For the text-containing cell, return its midpoint in [X, Y] coordinate format. 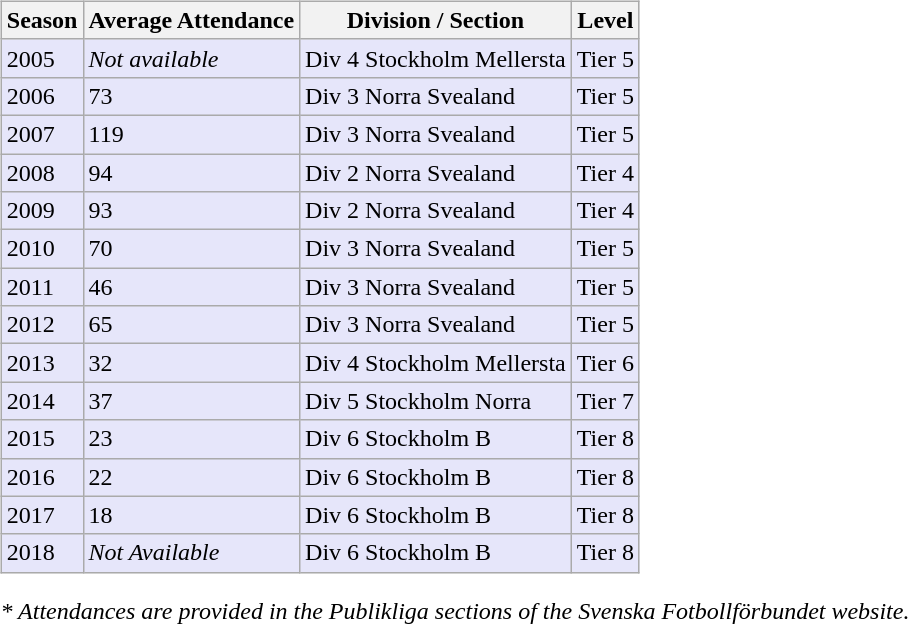
2017 [42, 515]
Tier 6 [605, 363]
46 [192, 287]
119 [192, 134]
2013 [42, 363]
93 [192, 211]
23 [192, 439]
2012 [42, 325]
Div 5 Stockholm Norra [436, 401]
73 [192, 96]
2007 [42, 134]
2015 [42, 439]
2011 [42, 287]
22 [192, 477]
Not Available [192, 553]
2005 [42, 58]
2009 [42, 211]
Average Attendance [192, 20]
2014 [42, 401]
2008 [42, 173]
37 [192, 401]
2018 [42, 553]
94 [192, 173]
2006 [42, 96]
Level [605, 20]
Division / Section [436, 20]
2016 [42, 477]
2010 [42, 249]
Not available [192, 58]
Season [42, 20]
32 [192, 363]
70 [192, 249]
18 [192, 515]
65 [192, 325]
Tier 7 [605, 401]
